Find where the given text appears and provide that cell's center as (X, Y) coordinate. 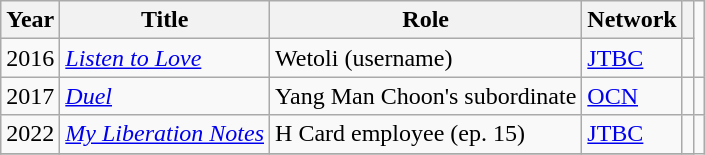
Network (632, 20)
Year (30, 20)
H Card employee (ep. 15) (426, 134)
2022 (30, 134)
OCN (632, 96)
2016 (30, 58)
2017 (30, 96)
Yang Man Choon's subordinate (426, 96)
Listen to Love (165, 58)
Role (426, 20)
Title (165, 20)
Duel (165, 96)
My Liberation Notes (165, 134)
Wetoli (username) (426, 58)
